Scan for the cell matching the given text and deliver its [x, y] coordinate at center. 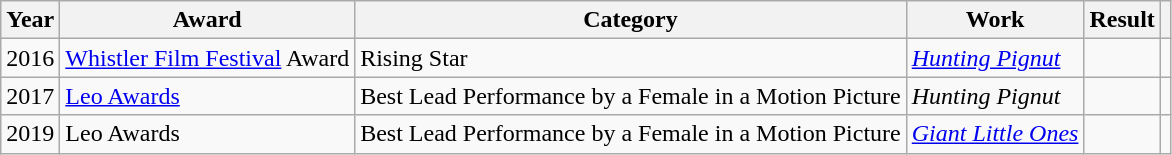
Result [1122, 20]
Year [30, 20]
2016 [30, 58]
Category [631, 20]
Rising Star [631, 58]
Giant Little Ones [995, 134]
2017 [30, 96]
2019 [30, 134]
Award [208, 20]
Whistler Film Festival Award [208, 58]
Work [995, 20]
